Return the [x, y] coordinate for the center point of the cell that contains the specified text.  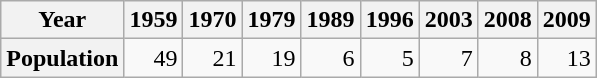
1970 [212, 20]
7 [448, 58]
8 [508, 58]
13 [566, 58]
1996 [390, 20]
1989 [330, 20]
Population [62, 58]
21 [212, 58]
2009 [566, 20]
6 [330, 58]
1979 [272, 20]
49 [154, 58]
2003 [448, 20]
19 [272, 58]
2008 [508, 20]
Year [62, 20]
5 [390, 58]
1959 [154, 20]
